Find where the given text appears and provide that cell's center as (X, Y) coordinate. 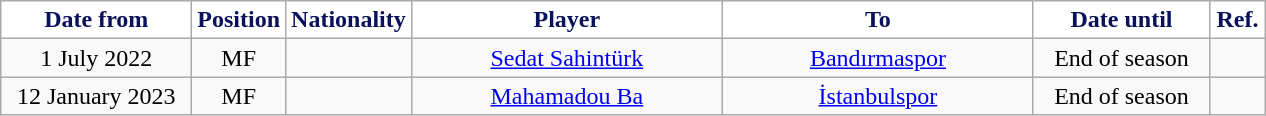
Date until (1121, 20)
Mahamadou Ba (566, 96)
Player (566, 20)
İstanbulspor (878, 96)
12 January 2023 (96, 96)
Ref. (1237, 20)
Position (239, 20)
To (878, 20)
Nationality (349, 20)
Sedat Sahintürk (566, 58)
1 July 2022 (96, 58)
Date from (96, 20)
Bandırmaspor (878, 58)
